Extract the (X, Y) coordinate from the center of the cell holding the provided text.  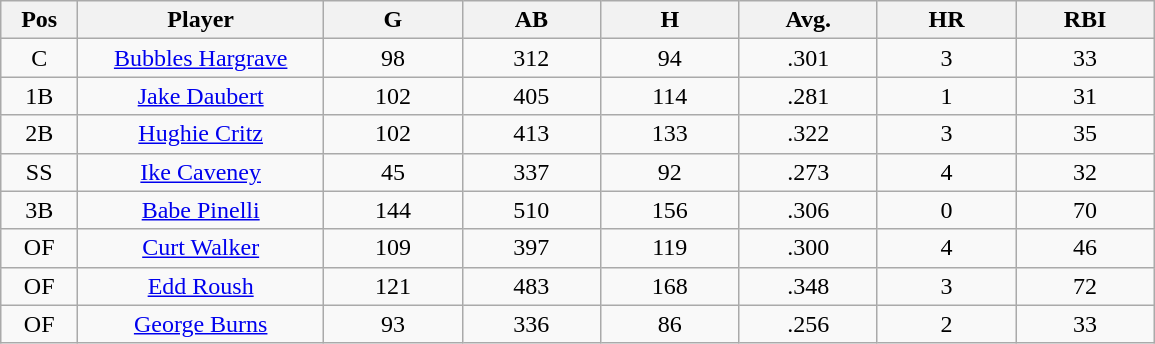
2B (40, 134)
0 (946, 210)
93 (393, 324)
397 (531, 248)
Babe Pinelli (201, 210)
.281 (808, 96)
3B (40, 210)
35 (1085, 134)
.301 (808, 58)
336 (531, 324)
.273 (808, 172)
Avg. (808, 20)
RBI (1085, 20)
133 (670, 134)
.306 (808, 210)
AB (531, 20)
George Burns (201, 324)
Player (201, 20)
46 (1085, 248)
Hughie Critz (201, 134)
168 (670, 286)
H (670, 20)
119 (670, 248)
114 (670, 96)
.256 (808, 324)
109 (393, 248)
337 (531, 172)
C (40, 58)
405 (531, 96)
1 (946, 96)
156 (670, 210)
Ike Caveney (201, 172)
121 (393, 286)
Curt Walker (201, 248)
.348 (808, 286)
G (393, 20)
32 (1085, 172)
31 (1085, 96)
72 (1085, 286)
HR (946, 20)
144 (393, 210)
45 (393, 172)
1B (40, 96)
413 (531, 134)
483 (531, 286)
.322 (808, 134)
.300 (808, 248)
2 (946, 324)
Jake Daubert (201, 96)
Pos (40, 20)
Bubbles Hargrave (201, 58)
312 (531, 58)
92 (670, 172)
SS (40, 172)
Edd Roush (201, 286)
86 (670, 324)
70 (1085, 210)
510 (531, 210)
98 (393, 58)
94 (670, 58)
